Return (x, y) of the center of cell containing provided text 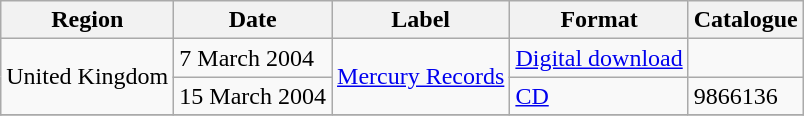
Digital download (599, 58)
7 March 2004 (253, 58)
Mercury Records (421, 77)
15 March 2004 (253, 96)
Region (88, 20)
Catalogue (746, 20)
CD (599, 96)
Label (421, 20)
United Kingdom (88, 77)
Date (253, 20)
Format (599, 20)
9866136 (746, 96)
